From the cell containing the given text, extract its center point as [X, Y] coordinate. 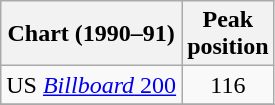
US Billboard 200 [92, 85]
116 [228, 85]
Chart (1990–91) [92, 34]
Peakposition [228, 34]
